Search for the cell housing the specified text and yield its [x, y] center coordinate. 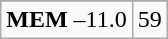
MEM –11.0 [66, 20]
59 [150, 20]
